Return (x, y) of the center of cell containing provided text 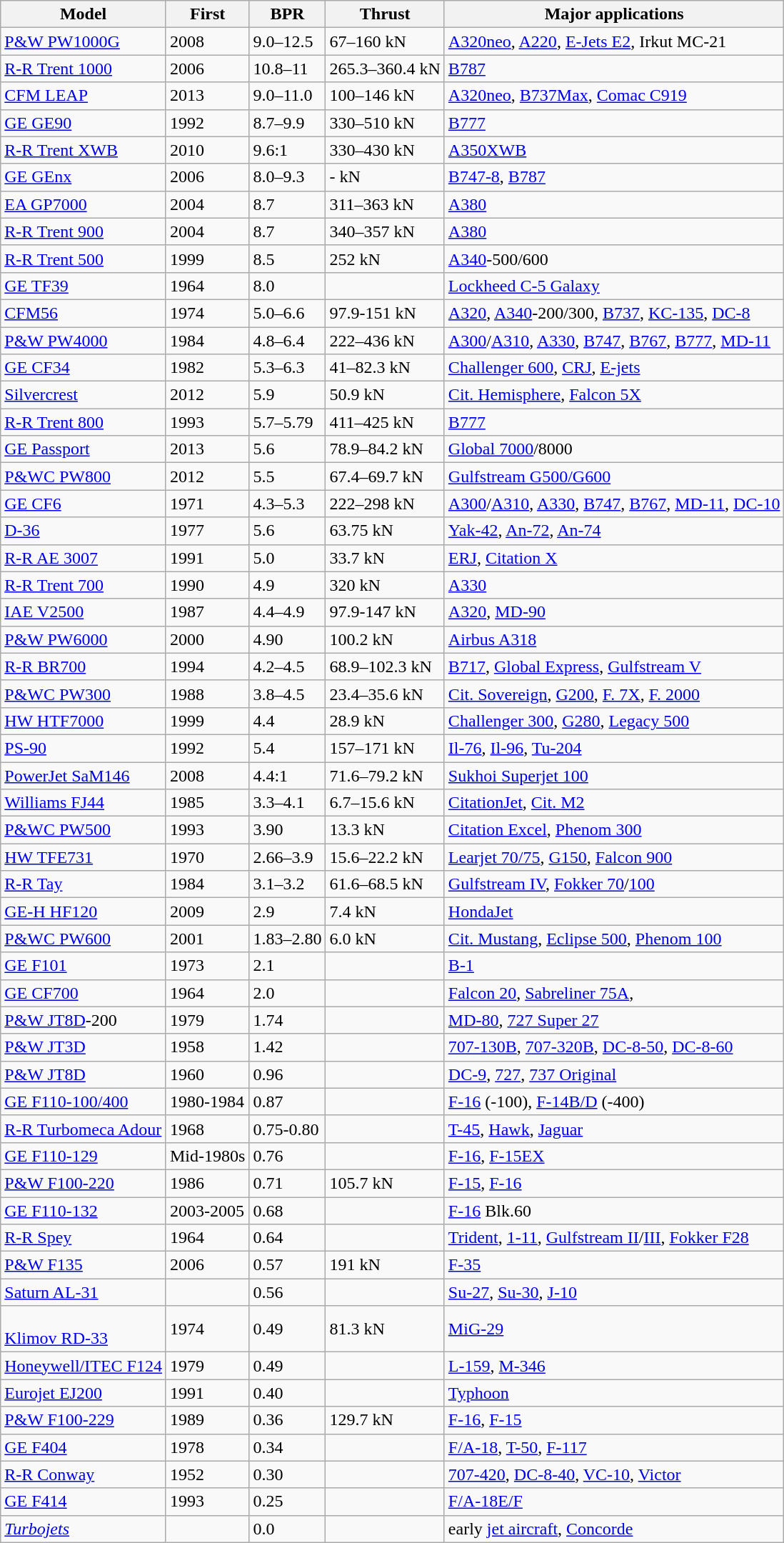
F/A-18, T-50, F-117 (614, 1447)
5.0 (287, 558)
67–160 kN (385, 41)
265.3–360.4 kN (385, 69)
R-R Trent 800 (84, 422)
330–510 kN (385, 123)
Sukhoi Superjet 100 (614, 775)
Honeywell/ITEC F124 (84, 1366)
252 kN (385, 259)
1994 (207, 666)
Eurojet EJ200 (84, 1393)
311–363 kN (385, 204)
50.9 kN (385, 395)
EA GP7000 (84, 204)
GE Passport (84, 449)
0.64 (287, 1238)
MD-80, 727 Super 27 (614, 1020)
4.4–4.9 (287, 612)
GE CF6 (84, 504)
P&W F135 (84, 1265)
Cit. Hemisphere, Falcon 5X (614, 395)
61.6–68.5 kN (385, 884)
Gulfstream IV, Fokker 70/100 (614, 884)
191 kN (385, 1265)
1.42 (287, 1047)
5.7–5.79 (287, 422)
129.7 kN (385, 1420)
5.3–6.3 (287, 368)
MiG-29 (614, 1329)
3.3–4.1 (287, 803)
0.76 (287, 1156)
GE F101 (84, 966)
Gulfstream G500/G600 (614, 476)
GE F404 (84, 1447)
GE F110-100/400 (84, 1102)
0.71 (287, 1183)
P&WC PW300 (84, 694)
First (207, 14)
R-R AE 3007 (84, 558)
Citation Excel, Phenom 300 (614, 830)
2.0 (287, 993)
1960 (207, 1074)
63.75 kN (385, 531)
4.90 (287, 639)
A340-500/600 (614, 259)
P&W F100-220 (84, 1183)
2003-2005 (207, 1211)
9.6:1 (287, 150)
2009 (207, 912)
GE TF39 (84, 286)
13.3 kN (385, 830)
2.66–3.9 (287, 857)
A350XWB (614, 150)
HW TFE731 (84, 857)
33.7 kN (385, 558)
2.1 (287, 966)
2000 (207, 639)
8.5 (287, 259)
GE-H HF120 (84, 912)
F-16 (-100), F-14B/D (-400) (614, 1102)
0.87 (287, 1102)
67.4–69.7 kN (385, 476)
411–425 kN (385, 422)
Challenger 300, G280, Legacy 500 (614, 721)
3.90 (287, 830)
1982 (207, 368)
1990 (207, 585)
8.7–9.9 (287, 123)
81.3 kN (385, 1329)
Silvercrest (84, 395)
340–357 kN (385, 231)
Falcon 20, Sabreliner 75A, (614, 993)
0.56 (287, 1292)
0.36 (287, 1420)
8.0 (287, 286)
2.9 (287, 912)
5.4 (287, 748)
A320, A340-200/300, B737, KC-135, DC-8 (614, 313)
A300/A310, A330, B747, B767, B777, MD-11 (614, 341)
1968 (207, 1129)
R-R Trent 1000 (84, 69)
P&W JT3D (84, 1047)
5.0–6.6 (287, 313)
28.9 kN (385, 721)
1971 (207, 504)
P&W JT8D (84, 1074)
0.68 (287, 1211)
Mid-1980s (207, 1156)
41–82.3 kN (385, 368)
R-R Trent 700 (84, 585)
4.3–5.3 (287, 504)
R-R Tay (84, 884)
1.83–2.80 (287, 939)
7.4 kN (385, 912)
100–146 kN (385, 96)
222–436 kN (385, 341)
Challenger 600, CRJ, E-jets (614, 368)
A330 (614, 585)
F/A-18E/F (614, 1502)
A320, MD-90 (614, 612)
R-R Trent XWB (84, 150)
1970 (207, 857)
15.6–22.2 kN (385, 857)
Global 7000/8000 (614, 449)
71.6–79.2 kN (385, 775)
GE GE90 (84, 123)
0.40 (287, 1393)
0.0 (287, 1529)
PS-90 (84, 748)
P&W JT8D-200 (84, 1020)
2001 (207, 939)
CitationJet, Cit. M2 (614, 803)
Trident, 1-11, Gulfstream II/III, Fokker F28 (614, 1238)
Saturn AL-31 (84, 1292)
97.9-147 kN (385, 612)
1985 (207, 803)
1.74 (287, 1020)
R-R Turbomeca Adour (84, 1129)
F-16 Blk.60 (614, 1211)
4.4 (287, 721)
P&W F100-229 (84, 1420)
Cit. Mustang, Eclipse 500, Phenom 100 (614, 939)
9.0–12.5 (287, 41)
68.9–102.3 kN (385, 666)
GE F414 (84, 1502)
P&WC PW500 (84, 830)
Klimov RD-33 (84, 1329)
0.30 (287, 1474)
Lockheed C-5 Galaxy (614, 286)
5.5 (287, 476)
0.96 (287, 1074)
1986 (207, 1183)
97.9-151 kN (385, 313)
Cit. Sovereign, G200, F. 7X, F. 2000 (614, 694)
0.25 (287, 1502)
HondaJet (614, 912)
T-45, Hawk, Jaguar (614, 1129)
1989 (207, 1420)
Airbus A318 (614, 639)
6.0 kN (385, 939)
R-R Trent 500 (84, 259)
8.0–9.3 (287, 177)
Major applications (614, 14)
157–171 kN (385, 748)
A320neo, A220, E-Jets E2, Irkut MC-21 (614, 41)
320 kN (385, 585)
Learjet 70/75, G150, Falcon 900 (614, 857)
R-R Conway (84, 1474)
Model (84, 14)
P&W PW4000 (84, 341)
GE F110-132 (84, 1211)
707-420, DC-8-40, VC-10, Victor (614, 1474)
P&WC PW600 (84, 939)
CFM LEAP (84, 96)
4.4:1 (287, 775)
1980-1984 (207, 1102)
Il-76, Il-96, Tu-204 (614, 748)
Yak-42, An-72, An-74 (614, 531)
707-130B, 707-320B, DC-8-50, DC-8-60 (614, 1047)
B717, Global Express, Gulfstream V (614, 666)
Su-27, Su-30, J-10 (614, 1292)
L-159, M-346 (614, 1366)
GE GEnx (84, 177)
P&WC PW800 (84, 476)
1978 (207, 1447)
222–298 kN (385, 504)
100.2 kN (385, 639)
1952 (207, 1474)
R-R BR700 (84, 666)
4.9 (287, 585)
0.57 (287, 1265)
5.9 (287, 395)
Typhoon (614, 1393)
BPR (287, 14)
HW HTF7000 (84, 721)
Williams FJ44 (84, 803)
78.9–84.2 kN (385, 449)
B747-8, B787 (614, 177)
R-R Spey (84, 1238)
PowerJet SaM146 (84, 775)
9.0–11.0 (287, 96)
Thrust (385, 14)
P&W PW1000G (84, 41)
R-R Trent 900 (84, 231)
F-16, F-15 (614, 1420)
early jet aircraft, Concorde (614, 1529)
Turbojets (84, 1529)
23.4–35.6 kN (385, 694)
3.1–3.2 (287, 884)
DC-9, 727, 737 Original (614, 1074)
10.8–11 (287, 69)
2010 (207, 150)
A300/A310, A330, B747, B767, MD-11, DC-10 (614, 504)
P&W PW6000 (84, 639)
6.7–15.6 kN (385, 803)
4.8–6.4 (287, 341)
B-1 (614, 966)
330–430 kN (385, 150)
GE CF34 (84, 368)
1958 (207, 1047)
D-36 (84, 531)
1987 (207, 612)
F-15, F-16 (614, 1183)
ERJ, Citation X (614, 558)
1973 (207, 966)
F-35 (614, 1265)
B787 (614, 69)
1977 (207, 531)
4.2–4.5 (287, 666)
GE CF700 (84, 993)
0.75-0.80 (287, 1129)
IAE V2500 (84, 612)
GE F110-129 (84, 1156)
CFM56 (84, 313)
A320neo, B737Max, Comac C919 (614, 96)
F-16, F-15EX (614, 1156)
1988 (207, 694)
3.8–4.5 (287, 694)
105.7 kN (385, 1183)
- kN (385, 177)
0.34 (287, 1447)
